For the text-containing cell, return its midpoint in (X, Y) coordinate format. 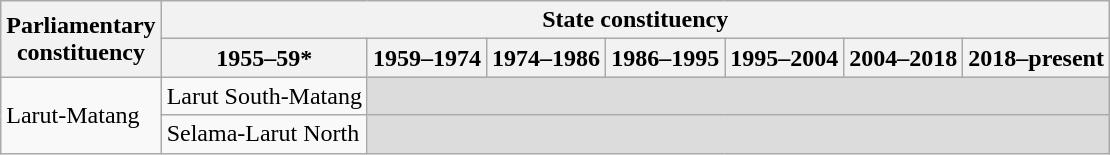
1974–1986 (546, 58)
Parliamentaryconstituency (81, 39)
Larut-Matang (81, 115)
2018–present (1036, 58)
2004–2018 (904, 58)
State constituency (635, 20)
1986–1995 (666, 58)
1959–1974 (426, 58)
1995–2004 (784, 58)
Larut South-Matang (264, 96)
Selama-Larut North (264, 134)
1955–59* (264, 58)
